Find where the given text appears and provide that cell's center as [x, y] coordinate. 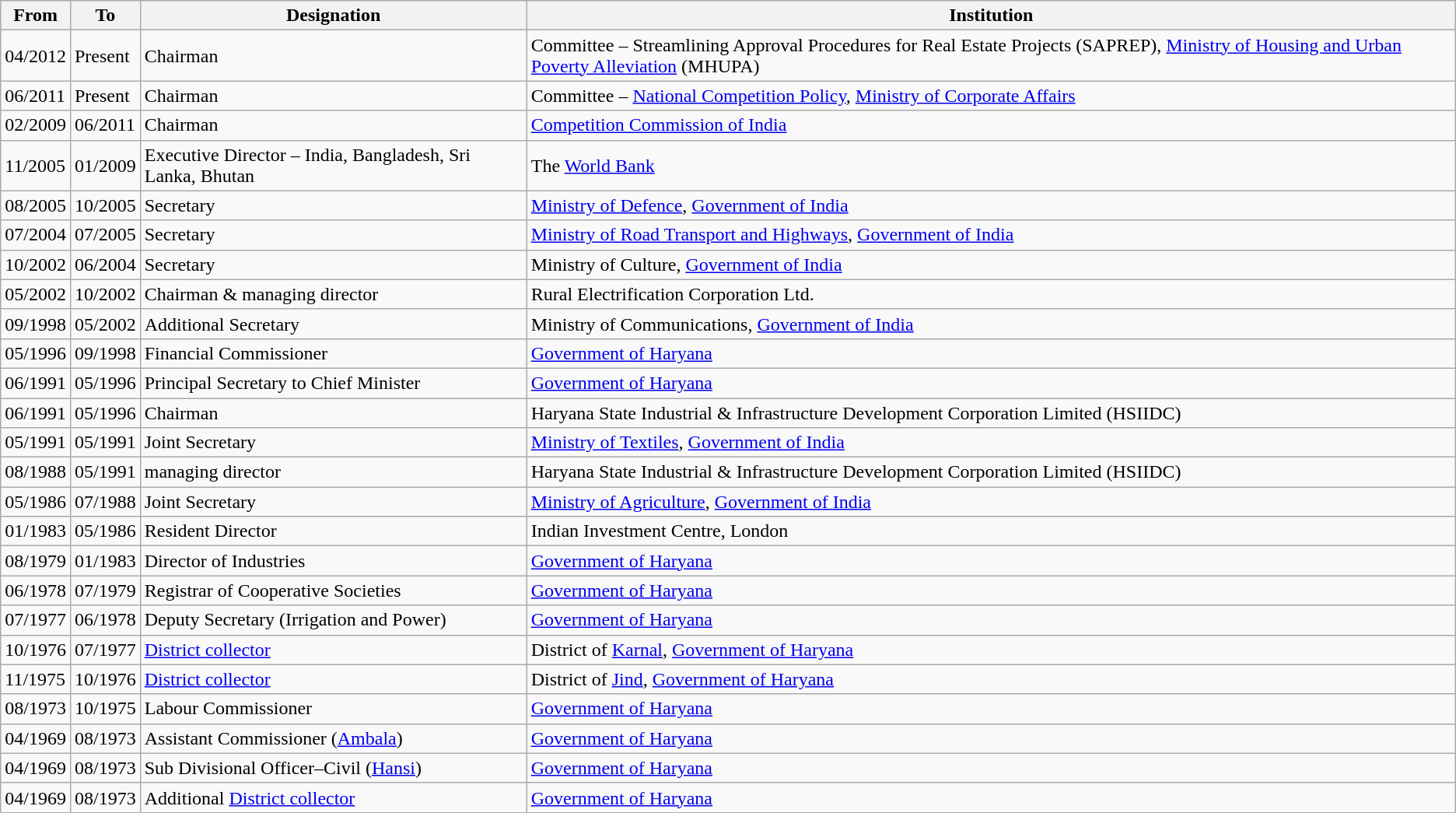
Financial Commissioner [333, 353]
To [105, 16]
Labour Commissioner [333, 709]
07/2005 [105, 235]
Deputy Secretary (Irrigation and Power) [333, 620]
10/1975 [105, 709]
Ministry of Textiles, Government of India [991, 443]
01/2009 [105, 165]
Ministry of Defence, Government of India [991, 205]
Rural Electrification Corporation Ltd. [991, 294]
Additional District collector [333, 797]
04/2012 [36, 56]
08/1988 [36, 472]
Ministry of Road Transport and Highways, Government of India [991, 235]
Institution [991, 16]
Sub Divisional Officer–Civil (Hansi) [333, 768]
Resident Director [333, 531]
Competition Commission of India [991, 125]
Additional Secretary [333, 324]
The World Bank [991, 165]
Executive Director – India, Bangladesh, Sri Lanka, Bhutan [333, 165]
Designation [333, 16]
Ministry of Culture, Government of India [991, 265]
Ministry of Communications, Government of India [991, 324]
District of Karnal, Government of Haryana [991, 650]
From [36, 16]
Chairman & managing director [333, 294]
08/1979 [36, 561]
Indian Investment Centre, London [991, 531]
Principal Secretary to Chief Minister [333, 383]
Committee – Streamlining Approval Procedures for Real Estate Projects (SAPREP), Ministry of Housing and Urban Poverty Alleviation (MHUPA) [991, 56]
managing director [333, 472]
Ministry of Agriculture, Government of India [991, 502]
District of Jind, Government of Haryana [991, 679]
06/2004 [105, 265]
02/2009 [36, 125]
Director of Industries [333, 561]
Registrar of Cooperative Societies [333, 590]
10/2005 [105, 205]
11/1975 [36, 679]
07/1979 [105, 590]
Committee – National Competition Policy, Ministry of Corporate Affairs [991, 96]
07/2004 [36, 235]
08/2005 [36, 205]
07/1988 [105, 502]
Assistant Commissioner (Ambala) [333, 738]
11/2005 [36, 165]
